Return the [x, y] coordinate for the center point of the cell that contains the specified text.  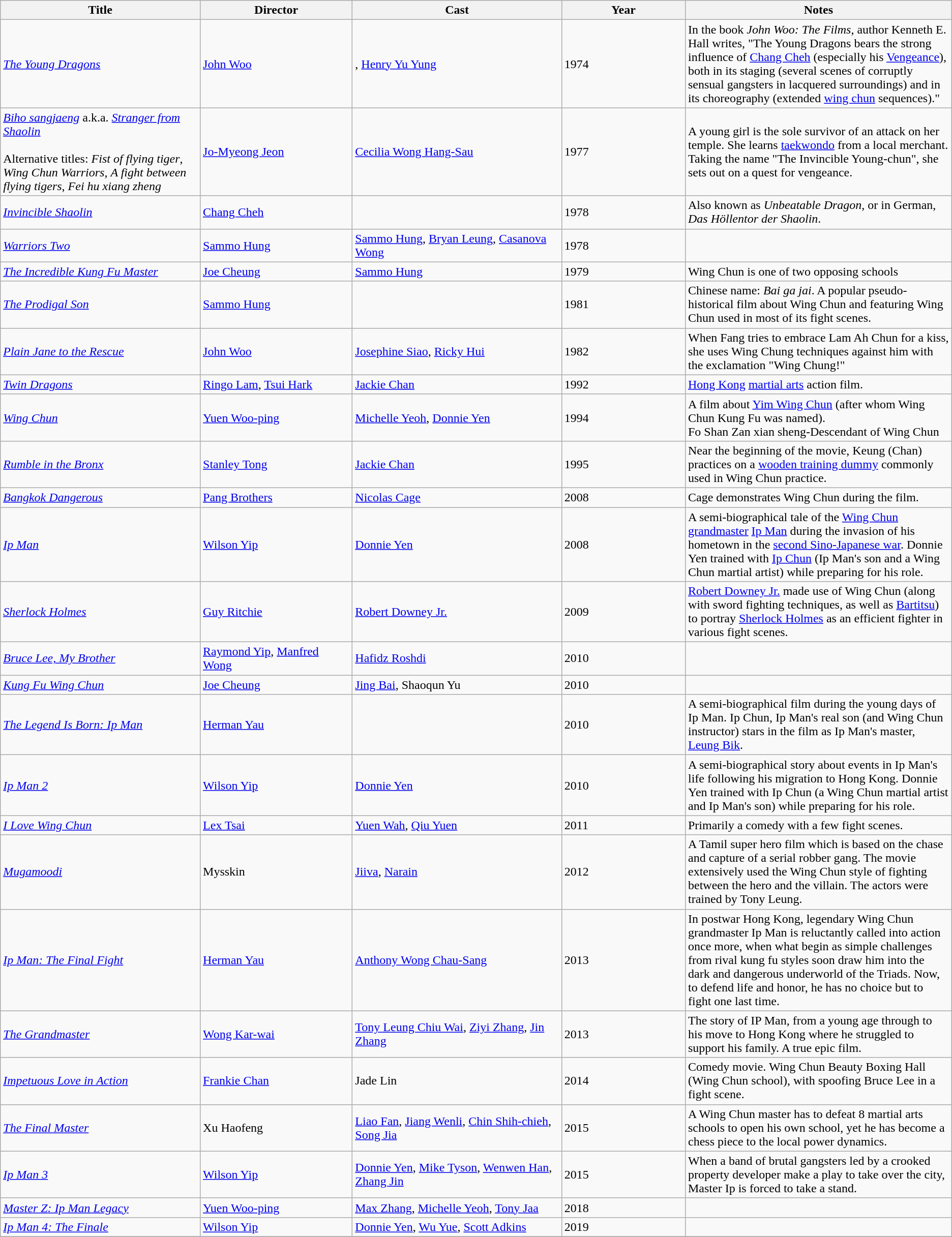
The Legend Is Born: Ip Man [101, 725]
Wing Chun [101, 417]
, Henry Yu Yung [457, 64]
1979 [623, 271]
The Incredible Kung Fu Master [101, 271]
I Love Wing Chun [101, 825]
Master Z: Ip Man Legacy [101, 1208]
Comedy movie. Wing Chun Beauty Boxing Hall (Wing Chun school), with spoofing Bruce Lee in a fight scene. [818, 1081]
When Fang tries to embrace Lam Ah Chun for a kiss, she uses Wing Chung techniques against him with the exclamation "Wing Chung!" [818, 351]
2009 [623, 612]
Jiiva, Narain [457, 872]
Bangkok Dangerous [101, 497]
Sammo Hung, Bryan Leung, Casanova Wong [457, 245]
Warriors Two [101, 245]
Title [101, 10]
Kung Fu Wing Chun [101, 685]
The Final Master [101, 1128]
Mysskin [277, 872]
Invincible Shaolin [101, 213]
Guy Ritchie [277, 612]
Donnie Yen, Mike Tyson, Wenwen Han, Zhang Jin [457, 1174]
Pang Brothers [277, 497]
Ip Man 2 [101, 785]
Cast [457, 10]
Lex Tsai [277, 825]
Stanley Tong [277, 464]
Hong Kong martial arts action film. [818, 384]
Wong Kar-wai [277, 1034]
Rumble in the Bronx [101, 464]
Chang Cheh [277, 213]
Bruce Lee, My Brother [101, 659]
Raymond Yip, Manfred Wong [277, 659]
1994 [623, 417]
Xu Haofeng [277, 1128]
Nicolas Cage [457, 497]
1974 [623, 64]
1982 [623, 351]
2014 [623, 1081]
Jing Bai, Shaoqun Yu [457, 685]
Notes [818, 10]
Josephine Siao, Ricky Hui [457, 351]
Also known as Unbeatable Dragon, or in German, Das Höllentor der Shaolin. [818, 213]
Michelle Yeoh, Donnie Yen [457, 417]
Ip Man 4: The Finale [101, 1227]
Near the beginning of the movie, Keung (Chan) practices on a wooden training dummy commonly used in Wing Chun practice. [818, 464]
1981 [623, 305]
Ip Man 3 [101, 1174]
Ip Man [101, 545]
Twin Dragons [101, 384]
Jade Lin [457, 1081]
Director [277, 10]
Robert Downey Jr. [457, 612]
1995 [623, 464]
Chinese name: Bai ga jai. A popular pseudo-historical film about Wing Chun and featuring Wing Chun used in most of its fight scenes. [818, 305]
Plain Jane to the Rescue [101, 351]
Jo-Myeong Jeon [277, 152]
2018 [623, 1208]
Wing Chun is one of two opposing schools [818, 271]
Sherlock Holmes [101, 612]
Donnie Yen, Wu Yue, Scott Adkins [457, 1227]
2019 [623, 1227]
Hafidz Roshdi [457, 659]
When a band of brutal gangsters led by a crooked property developer make a play to take over the city, Master Ip is forced to take a stand. [818, 1174]
Yuen Wah, Qiu Yuen [457, 825]
The Young Dragons [101, 64]
Liao Fan, Jiang Wenli, Chin Shih-chieh, Song Jia [457, 1128]
A film about Yim Wing Chun (after whom Wing Chun Kung Fu was named).Fo Shan Zan xian sheng-Descendant of Wing Chun [818, 417]
Max Zhang, Michelle Yeoh, Tony Jaa [457, 1208]
1992 [623, 384]
Primarily a comedy with a few fight scenes. [818, 825]
Frankie Chan [277, 1081]
Mugamoodi [101, 872]
Tony Leung Chiu Wai, Ziyi Zhang, Jin Zhang [457, 1034]
Ringo Lam, Tsui Hark [277, 384]
Ip Man: The Final Fight [101, 960]
The story of IP Man, from a young age through to his move to Hong Kong where he struggled to support his family. A true epic film. [818, 1034]
The Grandmaster [101, 1034]
A Wing Chun master has to defeat 8 martial arts schools to open his own school, yet he has become a chess piece to the local power dynamics. [818, 1128]
Impetuous Love in Action [101, 1081]
Anthony Wong Chau-Sang [457, 960]
2011 [623, 825]
1977 [623, 152]
Year [623, 10]
2012 [623, 872]
Cecilia Wong Hang-Sau [457, 152]
The Prodigal Son [101, 305]
Cage demonstrates Wing Chun during the film. [818, 497]
